Identify which cell holds the provided text, then report its [X, Y] central coordinate. 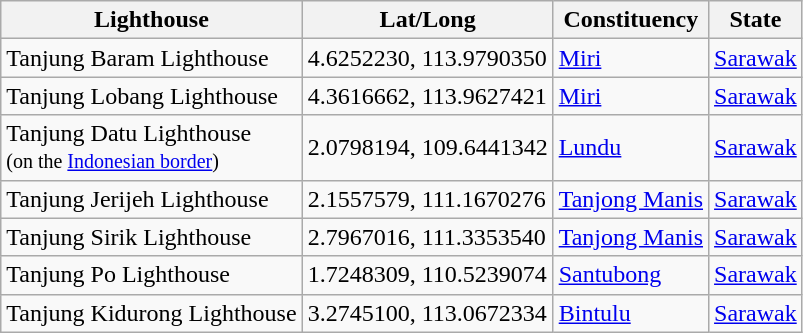
Tanjung Sirik Lighthouse [152, 237]
Santubong [630, 275]
Tanjung Po Lighthouse [152, 275]
Lighthouse [152, 20]
Lat/Long [428, 20]
Constituency [630, 20]
3.2745100, 113.0672334 [428, 313]
State [756, 20]
2.7967016, 111.3353540 [428, 237]
Tanjung Kidurong Lighthouse [152, 313]
Lundu [630, 148]
1.7248309, 110.5239074 [428, 275]
Tanjung Jerijeh Lighthouse [152, 199]
Tanjung Lobang Lighthouse [152, 96]
Tanjung Baram Lighthouse [152, 58]
2.1557579, 111.1670276 [428, 199]
Bintulu [630, 313]
4.6252230, 113.9790350 [428, 58]
2.0798194, 109.6441342 [428, 148]
4.3616662, 113.9627421 [428, 96]
Tanjung Datu Lighthouse(on the Indonesian border) [152, 148]
